Output the [x, y] coordinate of the center of the cell containing the given text.  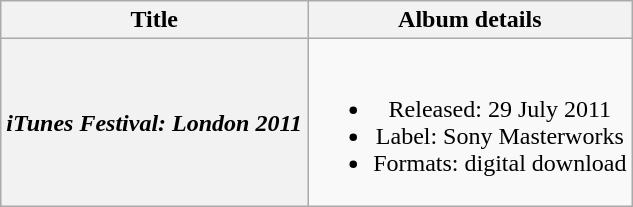
Album details [470, 20]
iTunes Festival: London 2011 [154, 122]
Title [154, 20]
Released: 29 July 2011Label: Sony MasterworksFormats: digital download [470, 122]
